Pinpoint the cell where the given text exists, returning its (x, y) midpoint coordinate. 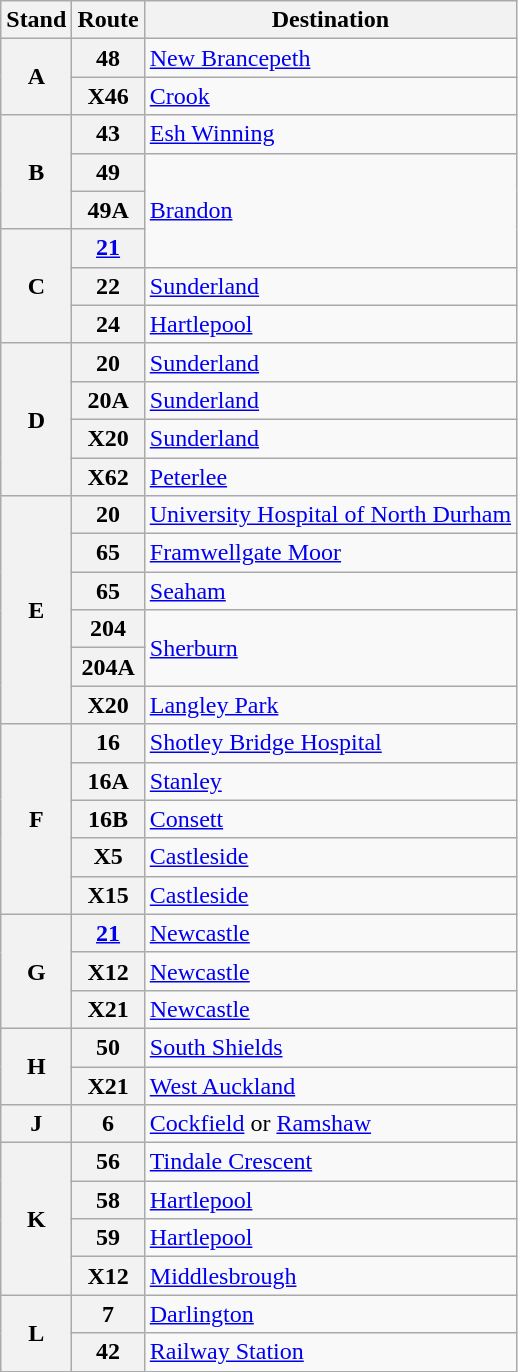
G (36, 971)
50 (108, 1047)
Esh Winning (330, 134)
C (36, 286)
204A (108, 667)
Sherburn (330, 648)
J (36, 1124)
Brandon (330, 210)
X46 (108, 96)
K (36, 1219)
6 (108, 1124)
Railway Station (330, 1352)
59 (108, 1238)
49A (108, 210)
16A (108, 781)
Shotley Bridge Hospital (330, 743)
South Shields (330, 1047)
Langley Park (330, 705)
B (36, 172)
43 (108, 134)
A (36, 77)
X15 (108, 895)
Peterlee (330, 477)
48 (108, 58)
D (36, 419)
7 (108, 1314)
New Brancepeth (330, 58)
58 (108, 1200)
Crook (330, 96)
204 (108, 629)
Seaham (330, 591)
West Auckland (330, 1085)
H (36, 1066)
E (36, 610)
42 (108, 1352)
Stand (36, 20)
Consett (330, 819)
Darlington (330, 1314)
Cockfield or Ramshaw (330, 1124)
56 (108, 1162)
Framwellgate Moor (330, 553)
Route (108, 20)
16 (108, 743)
20A (108, 400)
X5 (108, 857)
22 (108, 286)
49 (108, 172)
Destination (330, 20)
Middlesbrough (330, 1276)
Stanley (330, 781)
X62 (108, 477)
University Hospital of North Durham (330, 515)
F (36, 819)
24 (108, 324)
L (36, 1333)
16B (108, 819)
Tindale Crescent (330, 1162)
